Pinpoint the cell where the given text exists, returning its (x, y) midpoint coordinate. 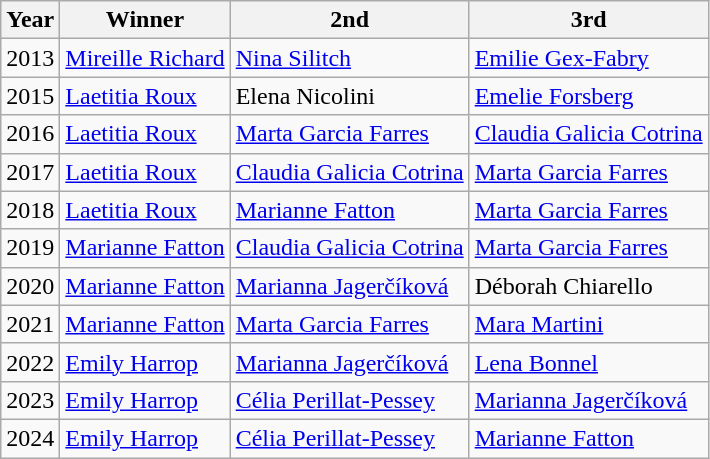
Lena Bonnel (588, 362)
2024 (30, 438)
2017 (30, 172)
2021 (30, 324)
Year (30, 20)
2nd (350, 20)
Déborah Chiarello (588, 286)
Elena Nicolini (350, 96)
3rd (588, 20)
2020 (30, 286)
Emilie Gex-Fabry (588, 58)
Mireille Richard (145, 58)
Mara Martini (588, 324)
2022 (30, 362)
2018 (30, 210)
2013 (30, 58)
Emelie Forsberg (588, 96)
Nina Silitch (350, 58)
Winner (145, 20)
2023 (30, 400)
2015 (30, 96)
2016 (30, 134)
2019 (30, 248)
